Scan for the cell matching the given text and deliver its [x, y] coordinate at center. 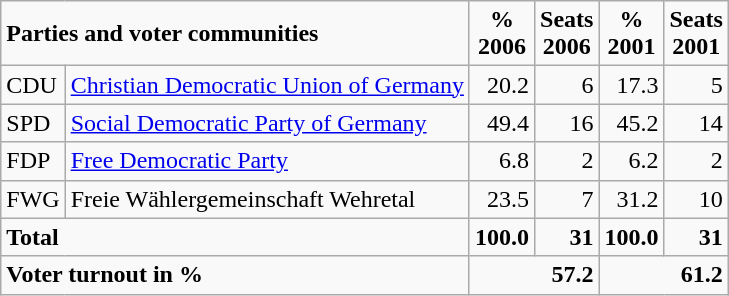
61.2 [664, 275]
31.2 [632, 199]
%2001 [632, 34]
Social Democratic Party of Germany [267, 123]
Free Democratic Party [267, 161]
%2006 [502, 34]
Total [236, 237]
20.2 [502, 85]
6.8 [502, 161]
CDU [33, 85]
SPD [33, 123]
6.2 [632, 161]
Seats2006 [567, 34]
23.5 [502, 199]
57.2 [534, 275]
FWG [33, 199]
10 [696, 199]
Voter turnout in % [236, 275]
5 [696, 85]
Seats2001 [696, 34]
FDP [33, 161]
Freie Wählergemeinschaft Wehretal [267, 199]
17.3 [632, 85]
Christian Democratic Union of Germany [267, 85]
Parties and voter communities [236, 34]
45.2 [632, 123]
16 [567, 123]
14 [696, 123]
7 [567, 199]
6 [567, 85]
49.4 [502, 123]
